Identify which cell holds the provided text, then report its [x, y] central coordinate. 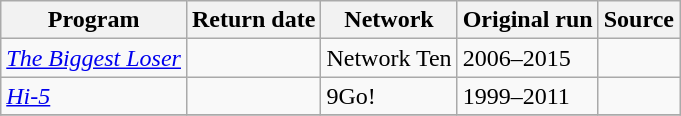
Network [389, 20]
2006–2015 [528, 58]
1999–2011 [528, 96]
Network Ten [389, 58]
The Biggest Loser [94, 58]
Return date [253, 20]
Hi-5 [94, 96]
Original run [528, 20]
Program [94, 20]
Source [638, 20]
9Go! [389, 96]
